For the text-containing cell, return its midpoint in (x, y) coordinate format. 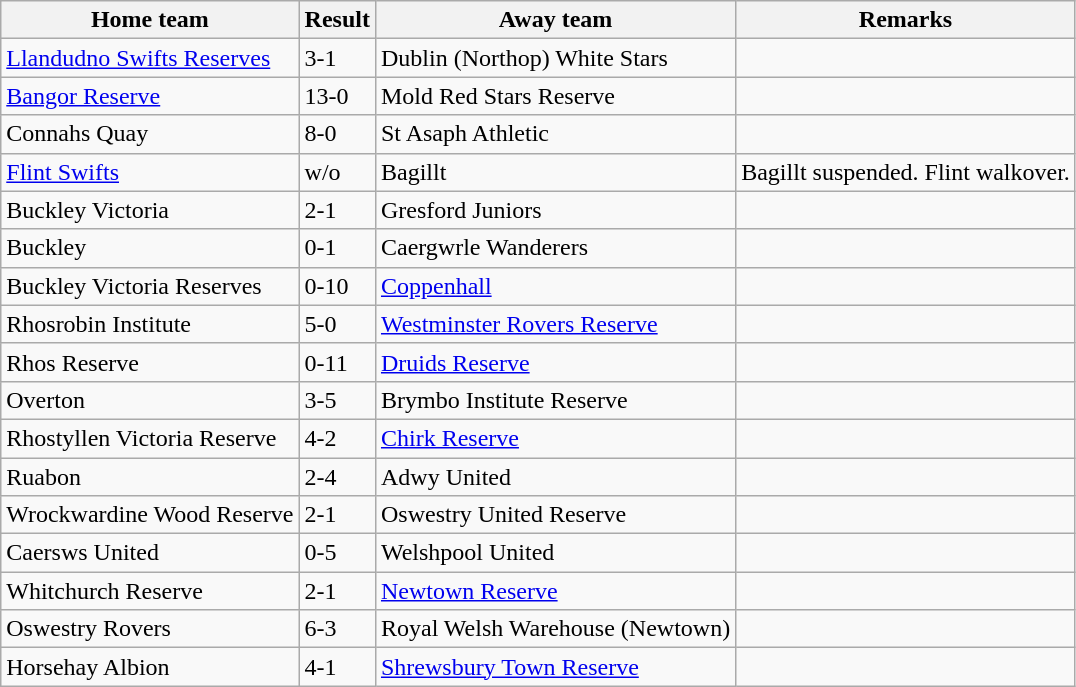
8-0 (337, 134)
Dublin (Northop) White Stars (555, 58)
13-0 (337, 96)
2-4 (337, 477)
Rhostyllen Victoria Reserve (150, 438)
5-0 (337, 324)
0-1 (337, 248)
Rhosrobin Institute (150, 324)
Buckley Victoria Reserves (150, 286)
Caersws United (150, 553)
4-2 (337, 438)
Flint Swifts (150, 172)
Shrewsbury Town Reserve (555, 667)
Home team (150, 20)
Overton (150, 400)
3-1 (337, 58)
Llandudno Swifts Reserves (150, 58)
Wrockwardine Wood Reserve (150, 515)
0-5 (337, 553)
Whitchurch Reserve (150, 591)
Gresford Juniors (555, 210)
Bangor Reserve (150, 96)
St Asaph Athletic (555, 134)
6-3 (337, 629)
Horsehay Albion (150, 667)
3-5 (337, 400)
4-1 (337, 667)
Buckley Victoria (150, 210)
Bagillt suspended. Flint walkover. (906, 172)
Ruabon (150, 477)
Caergwrle Wanderers (555, 248)
Away team (555, 20)
Bagillt (555, 172)
Oswestry United Reserve (555, 515)
Connahs Quay (150, 134)
Chirk Reserve (555, 438)
Result (337, 20)
Newtown Reserve (555, 591)
Remarks (906, 20)
0-11 (337, 362)
Oswestry Rovers (150, 629)
w/o (337, 172)
Coppenhall (555, 286)
Buckley (150, 248)
Royal Welsh Warehouse (Newtown) (555, 629)
Druids Reserve (555, 362)
Rhos Reserve (150, 362)
Welshpool United (555, 553)
Westminster Rovers Reserve (555, 324)
0-10 (337, 286)
Adwy United (555, 477)
Mold Red Stars Reserve (555, 96)
Brymbo Institute Reserve (555, 400)
